From the cell containing the given text, extract its center point as (x, y) coordinate. 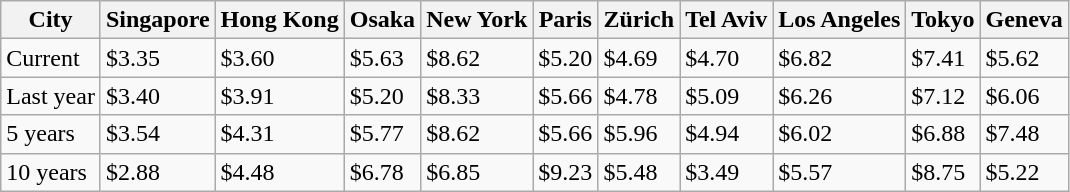
Paris (566, 20)
$6.78 (382, 172)
$4.69 (639, 58)
$8.33 (477, 96)
$5.22 (1024, 172)
$9.23 (566, 172)
$5.09 (726, 96)
Tokyo (943, 20)
$3.40 (158, 96)
City (51, 20)
Geneva (1024, 20)
$7.41 (943, 58)
$4.70 (726, 58)
Zürich (639, 20)
$7.48 (1024, 134)
$4.48 (280, 172)
$6.88 (943, 134)
$3.35 (158, 58)
Last year (51, 96)
$2.88 (158, 172)
$5.63 (382, 58)
$7.12 (943, 96)
$4.94 (726, 134)
5 years (51, 134)
$3.91 (280, 96)
$5.57 (840, 172)
Current (51, 58)
$6.26 (840, 96)
$6.85 (477, 172)
$4.31 (280, 134)
$6.06 (1024, 96)
$5.48 (639, 172)
10 years (51, 172)
$8.75 (943, 172)
$5.62 (1024, 58)
Hong Kong (280, 20)
Tel Aviv (726, 20)
$3.49 (726, 172)
Osaka (382, 20)
Singapore (158, 20)
Los Angeles (840, 20)
New York (477, 20)
$5.96 (639, 134)
$6.82 (840, 58)
$4.78 (639, 96)
$3.60 (280, 58)
$5.77 (382, 134)
$3.54 (158, 134)
$6.02 (840, 134)
